Detect which cell encompasses the target text, then output its (X, Y) center coordinate. 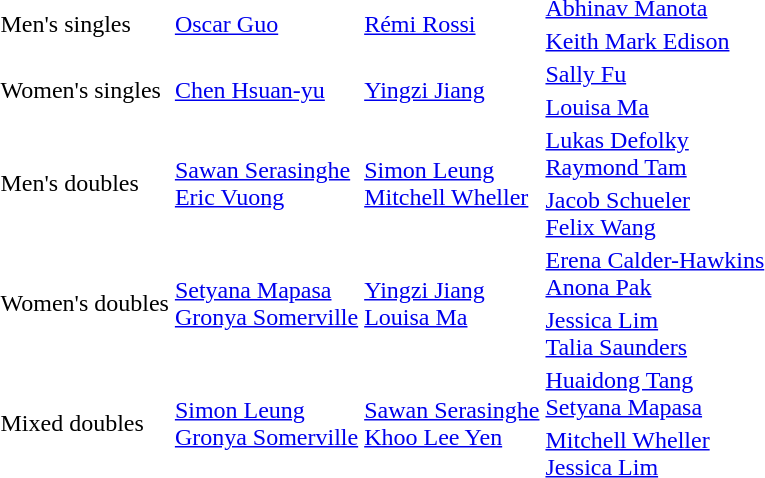
Sawan Serasinghe Eric Vuong (266, 184)
Setyana Mapasa Gronya Somerville (266, 304)
Yingzi Jiang Louisa Ma (452, 304)
Chen Hsuan-yu (266, 90)
Yingzi Jiang (452, 90)
Simon Leung Mitchell Wheller (452, 184)
